Return (x, y) of the center of cell containing provided text 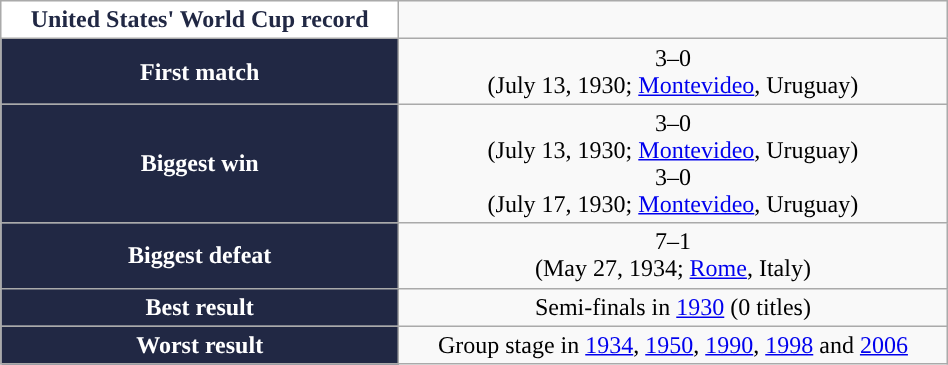
United States' World Cup record (200, 20)
Worst result (200, 345)
Group stage in 1934, 1950, 1990, 1998 and 2006 (674, 345)
Semi-finals in 1930 (0 titles) (674, 307)
First match (200, 72)
3–0 (July 13, 1930; Montevideo, Uruguay) 3–0 (July 17, 1930; Montevideo, Uruguay) (674, 164)
7–1 (May 27, 1934; Rome, Italy) (674, 256)
Biggest win (200, 164)
3–0 (July 13, 1930; Montevideo, Uruguay) (674, 72)
Biggest defeat (200, 256)
Best result (200, 307)
